Locate the cell with the specified text and output its [X, Y] center coordinate. 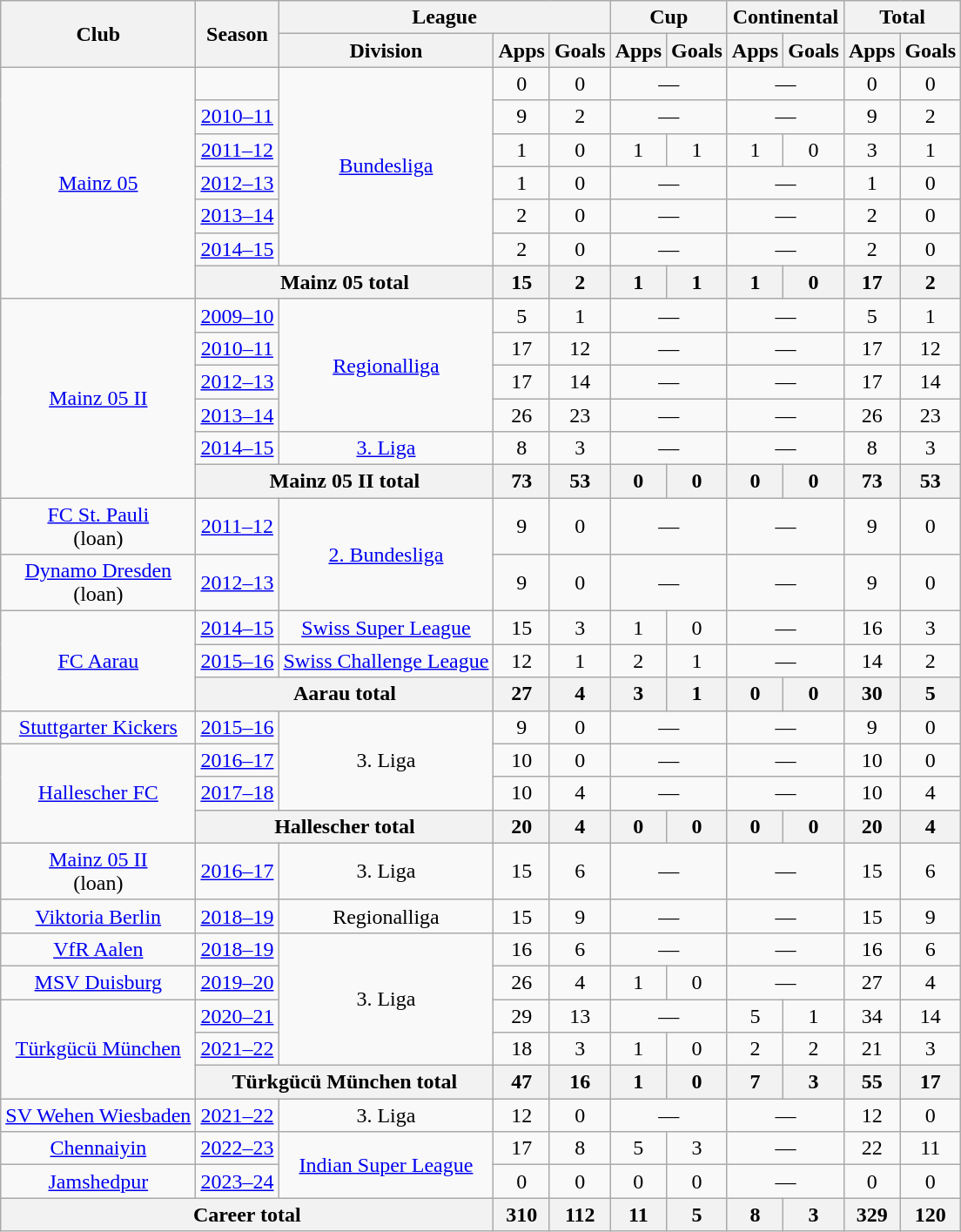
Continental [785, 17]
2009–10 [237, 315]
2. Bundesliga [386, 555]
Mainz 05 total [345, 282]
47 [521, 1082]
FC Aarau [98, 661]
2019–20 [237, 982]
2020–21 [237, 1016]
FC St. Pauli (loan) [98, 526]
30 [871, 694]
Indian Super League [386, 1165]
2022–23 [237, 1148]
112 [580, 1215]
Mainz 05 II total [345, 481]
2017–18 [237, 793]
Total [902, 17]
Bundesliga [386, 166]
Aarau total [345, 694]
Season [237, 34]
Jamshedpur [98, 1182]
34 [871, 1016]
MSV Duisburg [98, 982]
Viktoria Berlin [98, 916]
SV Wehen Wiesbaden [98, 1115]
Türkgücü München total [345, 1082]
Mainz 05 II [98, 398]
Hallescher total [345, 826]
VfR Aalen [98, 949]
Swiss Super League [386, 628]
2023–24 [237, 1182]
18 [521, 1049]
29 [521, 1016]
Türkgücü München [98, 1049]
Career total [247, 1215]
22 [871, 1148]
55 [871, 1082]
Swiss Challenge League [386, 661]
329 [871, 1215]
Cup [669, 17]
League [444, 17]
120 [931, 1215]
13 [580, 1016]
Club [98, 34]
Mainz 05 [98, 183]
21 [871, 1049]
Dynamo Dresden (loan) [98, 583]
Chennaiyin [98, 1148]
Hallescher FC [98, 793]
Mainz 05 II (loan) [98, 871]
310 [521, 1215]
Division [386, 50]
7 [755, 1082]
Stuttgarter Kickers [98, 727]
